From the cell containing the given text, extract its center point as [x, y] coordinate. 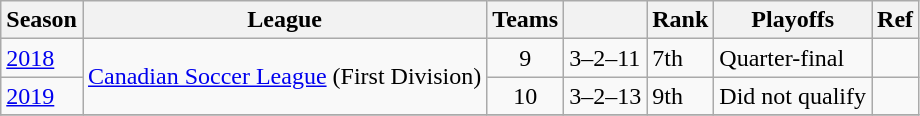
7th [680, 58]
3–2–11 [606, 58]
Rank [680, 20]
Teams [526, 20]
10 [526, 96]
3–2–13 [606, 96]
9th [680, 96]
9 [526, 58]
2018 [42, 58]
Season [42, 20]
2019 [42, 96]
Did not qualify [793, 96]
League [284, 20]
Canadian Soccer League (First Division) [284, 77]
Playoffs [793, 20]
Quarter-final [793, 58]
Ref [896, 20]
